Return the [x, y] coordinate for the center point of the cell that contains the specified text.  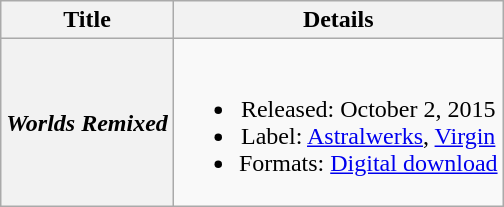
Released: October 2, 2015 Label: Astralwerks, VirginFormats: Digital download [338, 122]
Title [88, 20]
Details [338, 20]
Worlds Remixed [88, 122]
